Find where the given text appears and provide that cell's center as [X, Y] coordinate. 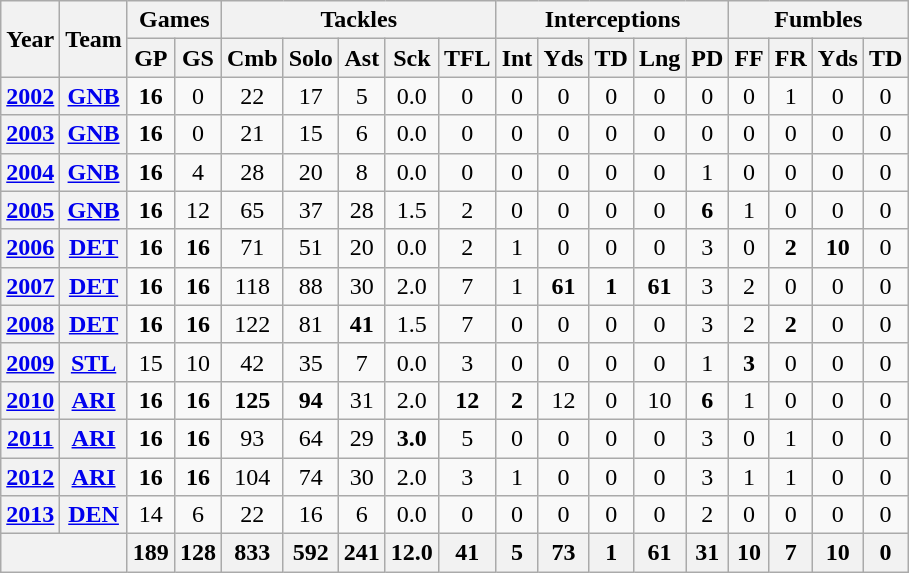
35 [310, 362]
8 [362, 172]
PD [708, 58]
42 [252, 362]
592 [310, 553]
21 [252, 134]
3.0 [412, 438]
73 [564, 553]
Fumbles [818, 20]
Sck [412, 58]
2012 [30, 477]
2010 [30, 400]
DEN [94, 515]
104 [252, 477]
Team [94, 39]
Interceptions [612, 20]
2005 [30, 210]
65 [252, 210]
241 [362, 553]
64 [310, 438]
74 [310, 477]
FR [790, 58]
12.0 [412, 553]
Games [174, 20]
Year [30, 39]
88 [310, 286]
71 [252, 248]
128 [198, 553]
STL [94, 362]
2011 [30, 438]
FF [749, 58]
17 [310, 96]
2002 [30, 96]
Cmb [252, 58]
81 [310, 324]
2008 [30, 324]
GP [150, 58]
125 [252, 400]
2003 [30, 134]
94 [310, 400]
833 [252, 553]
Tackles [358, 20]
122 [252, 324]
Lng [659, 58]
2009 [30, 362]
2006 [30, 248]
189 [150, 553]
51 [310, 248]
GS [198, 58]
37 [310, 210]
Solo [310, 58]
29 [362, 438]
2013 [30, 515]
93 [252, 438]
2007 [30, 286]
14 [150, 515]
Int [517, 58]
TFL [467, 58]
Ast [362, 58]
118 [252, 286]
4 [198, 172]
2004 [30, 172]
